Determine the (x, y) coordinate at the center of the cell enclosing the given text.  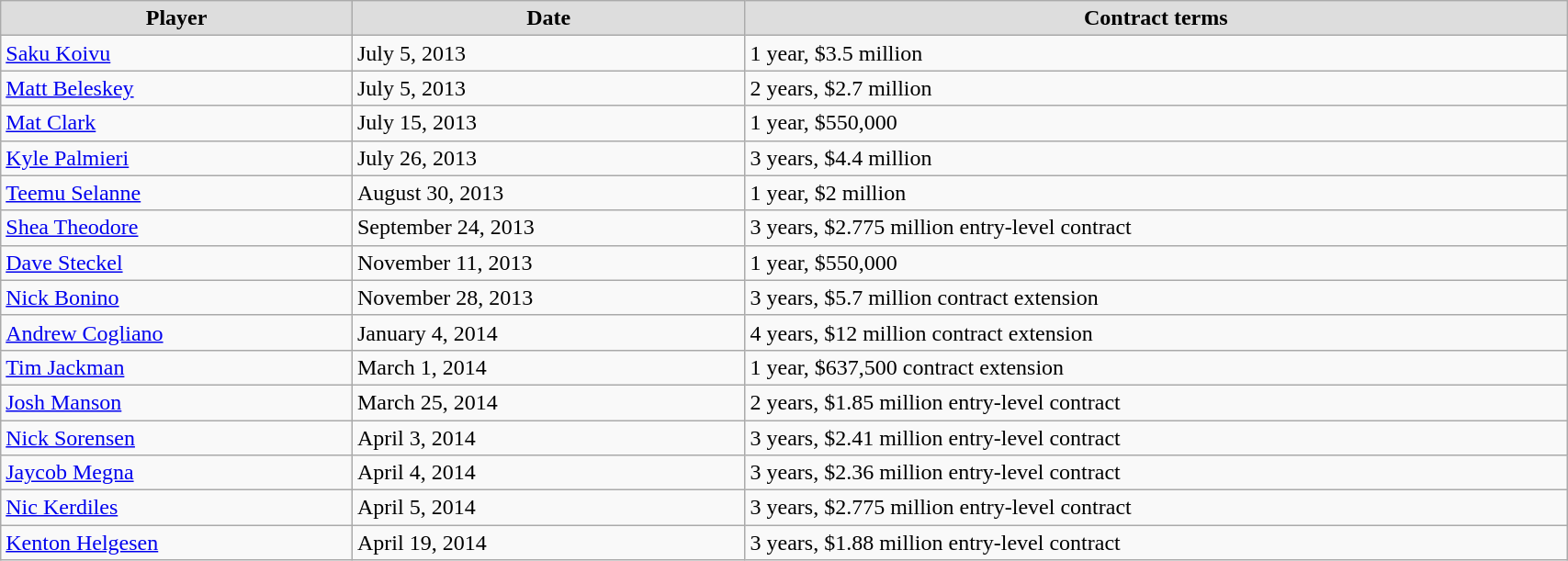
Andrew Cogliano (176, 332)
Tim Jackman (176, 367)
3 years, $2.36 million entry-level contract (1156, 473)
Teemu Selanne (176, 193)
3 years, $1.88 million entry-level contract (1156, 543)
November 11, 2013 (548, 263)
Nic Kerdiles (176, 508)
Nick Bonino (176, 297)
1 year, $637,500 contract extension (1156, 367)
July 26, 2013 (548, 158)
3 years, $2.41 million entry-level contract (1156, 438)
1 year, $2 million (1156, 193)
Saku Koivu (176, 53)
March 1, 2014 (548, 367)
4 years, $12 million contract extension (1156, 332)
Jaycob Megna (176, 473)
3 years, $4.4 million (1156, 158)
2 years, $2.7 million (1156, 88)
Kenton Helgesen (176, 543)
1 year, $3.5 million (1156, 53)
March 25, 2014 (548, 402)
January 4, 2014 (548, 332)
April 19, 2014 (548, 543)
Josh Manson (176, 402)
September 24, 2013 (548, 228)
Mat Clark (176, 123)
April 3, 2014 (548, 438)
Player (176, 18)
3 years, $5.7 million contract extension (1156, 297)
2 years, $1.85 million entry-level contract (1156, 402)
November 28, 2013 (548, 297)
Date (548, 18)
August 30, 2013 (548, 193)
Contract terms (1156, 18)
Kyle Palmieri (176, 158)
April 5, 2014 (548, 508)
Dave Steckel (176, 263)
Nick Sorensen (176, 438)
Shea Theodore (176, 228)
July 15, 2013 (548, 123)
April 4, 2014 (548, 473)
Matt Beleskey (176, 88)
